From the cell containing the given text, extract its center point as (x, y) coordinate. 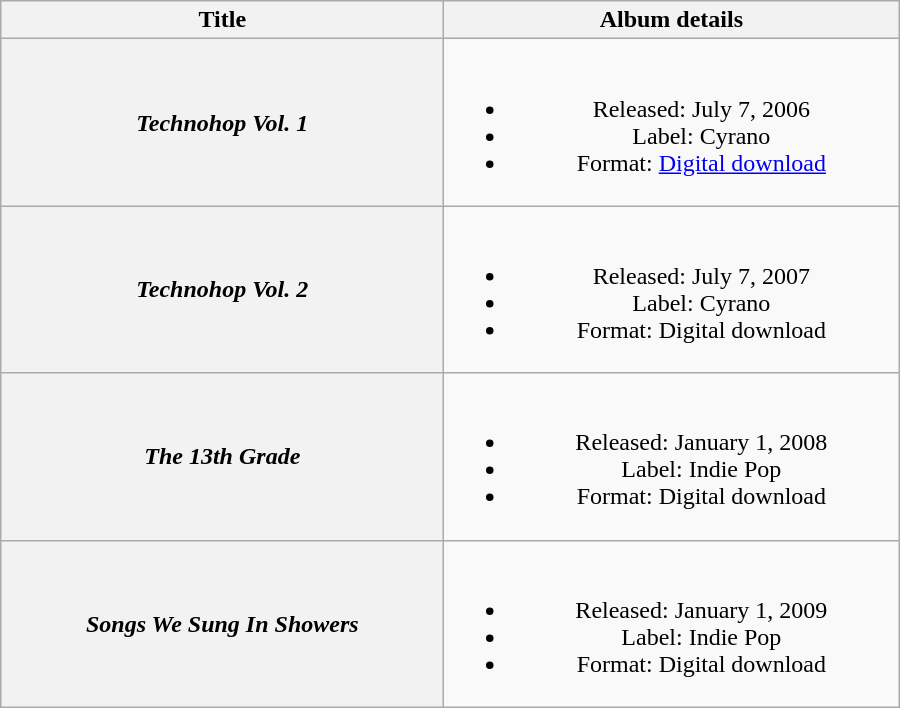
The 13th Grade (222, 456)
Title (222, 20)
Songs We Sung In Showers (222, 624)
Released: July 7, 2007Label: CyranoFormat: Digital download (672, 290)
Technohop Vol. 1 (222, 122)
Album details (672, 20)
Released: July 7, 2006Label: CyranoFormat: Digital download (672, 122)
Released: January 1, 2009Label: Indie PopFormat: Digital download (672, 624)
Technohop Vol. 2 (222, 290)
Released: January 1, 2008Label: Indie PopFormat: Digital download (672, 456)
